Find where the given text appears and provide that cell's center as (x, y) coordinate. 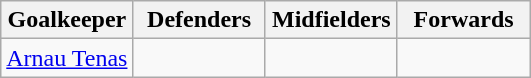
Midfielders (331, 20)
Goalkeeper (67, 20)
Arnau Tenas (67, 58)
Forwards (463, 20)
Defenders (199, 20)
